Pinpoint the cell where the given text exists, returning its [x, y] midpoint coordinate. 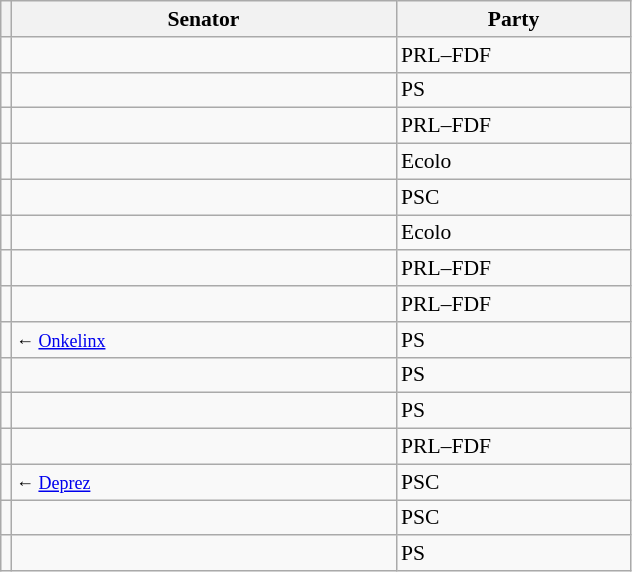
Senator [204, 19]
← Deprez [204, 482]
Party [514, 19]
← Onkelinx [204, 340]
